Output the [X, Y] coordinate of the center of the cell containing the given text.  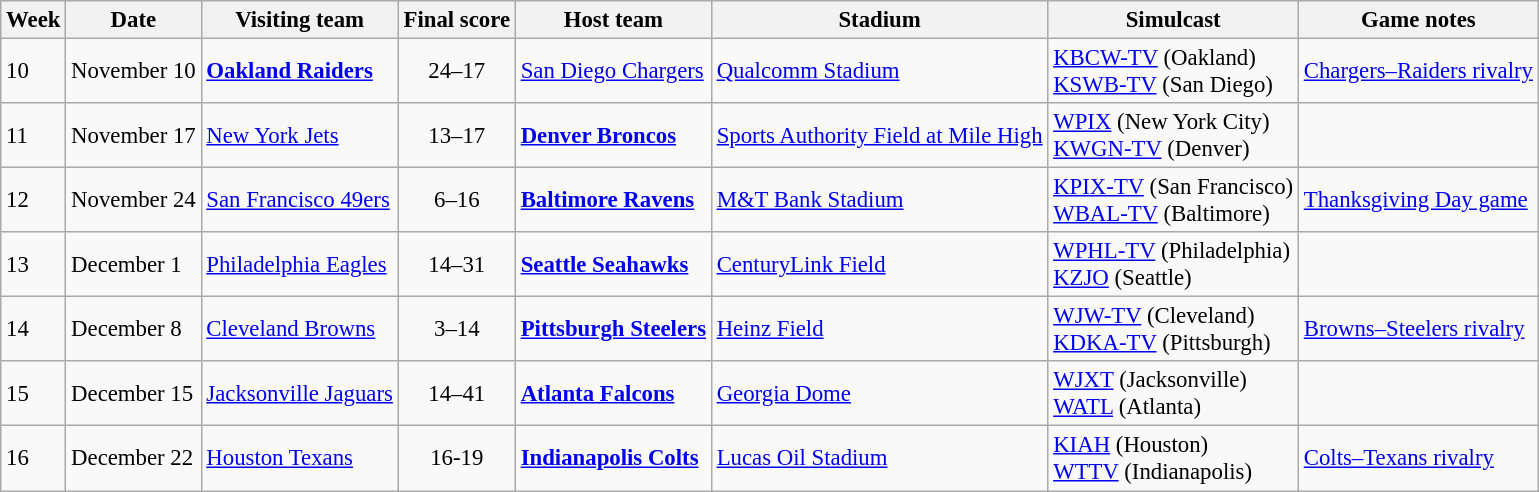
Pittsburgh Steelers [613, 330]
Browns–Steelers rivalry [1418, 330]
Philadelphia Eagles [300, 264]
Seattle Seahawks [613, 264]
Houston Texans [300, 458]
WPHL-TV (Philadelphia)KZJO (Seattle) [1174, 264]
KPIX-TV (San Francisco)WBAL-TV (Baltimore) [1174, 200]
10 [34, 72]
16-19 [456, 458]
14–41 [456, 394]
CenturyLink Field [880, 264]
December 8 [134, 330]
November 17 [134, 136]
San Francisco 49ers [300, 200]
WPIX (New York City)KWGN-TV (Denver) [1174, 136]
13–17 [456, 136]
Simulcast [1174, 20]
WJXT (Jacksonville)WATL (Atlanta) [1174, 394]
December 1 [134, 264]
San Diego Chargers [613, 72]
14–31 [456, 264]
Denver Broncos [613, 136]
6–16 [456, 200]
WJW-TV (Cleveland)KDKA-TV (Pittsburgh) [1174, 330]
Jacksonville Jaguars [300, 394]
15 [34, 394]
M&T Bank Stadium [880, 200]
Atlanta Falcons [613, 394]
Chargers–Raiders rivalry [1418, 72]
KBCW-TV (Oakland)KSWB-TV (San Diego) [1174, 72]
New York Jets [300, 136]
Date [134, 20]
Visiting team [300, 20]
Final score [456, 20]
13 [34, 264]
Oakland Raiders [300, 72]
November 24 [134, 200]
December 22 [134, 458]
Colts–Texans rivalry [1418, 458]
KIAH (Houston)WTTV (Indianapolis) [1174, 458]
24–17 [456, 72]
12 [34, 200]
Indianapolis Colts [613, 458]
14 [34, 330]
Stadium [880, 20]
Georgia Dome [880, 394]
11 [34, 136]
November 10 [134, 72]
Qualcomm Stadium [880, 72]
Cleveland Browns [300, 330]
Thanksgiving Day game [1418, 200]
Week [34, 20]
Sports Authority Field at Mile High [880, 136]
Baltimore Ravens [613, 200]
December 15 [134, 394]
3–14 [456, 330]
Lucas Oil Stadium [880, 458]
Heinz Field [880, 330]
16 [34, 458]
Game notes [1418, 20]
Host team [613, 20]
